For the text-containing cell, return its midpoint in (X, Y) coordinate format. 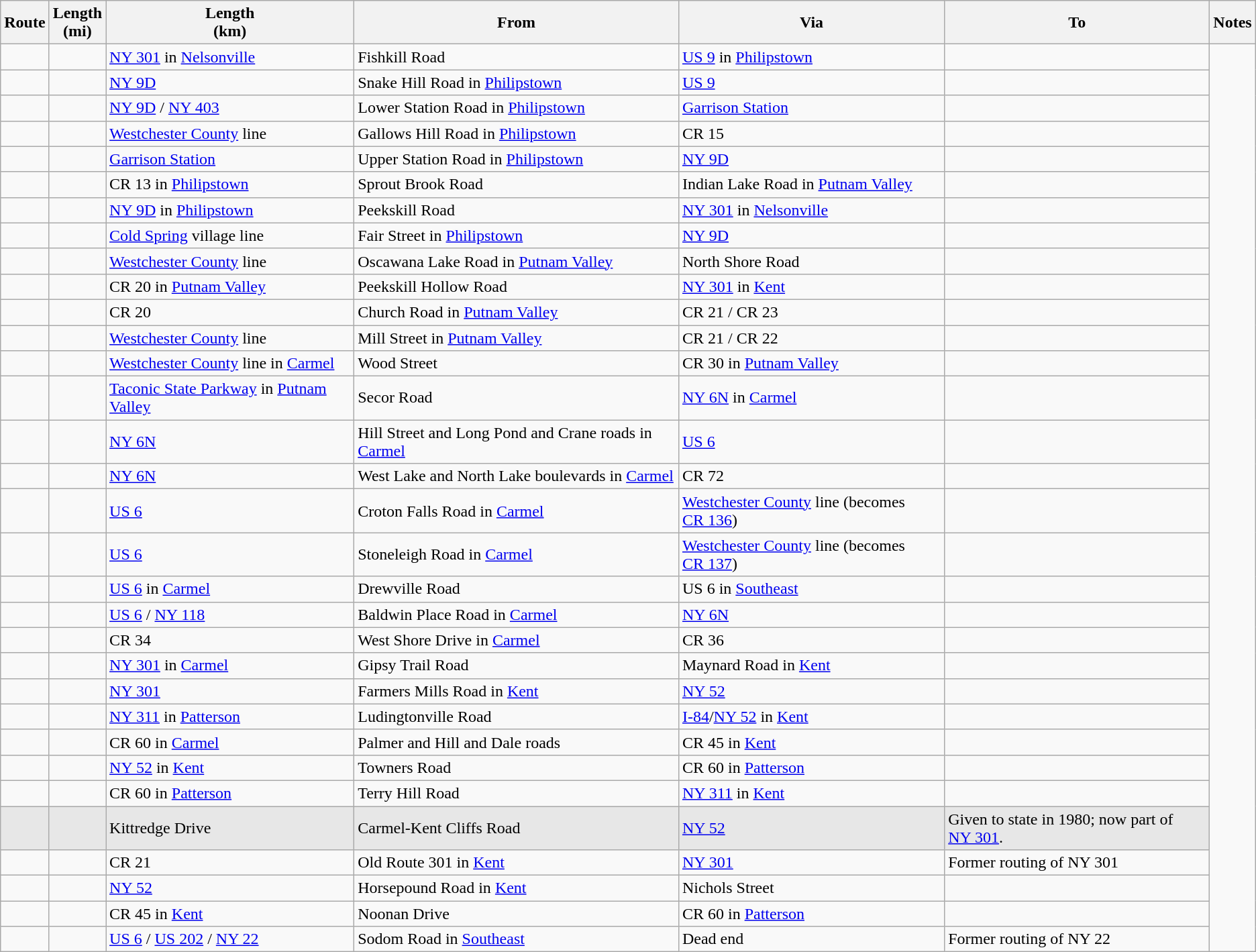
Fishkill Road (517, 57)
CR 20 (230, 312)
I-84/NY 52 in Kent (811, 717)
NY 52 in Kent (230, 768)
Church Road in Putnam Valley (517, 312)
CR 60 in Carmel (230, 742)
West Lake and North Lake boulevards in Carmel (517, 476)
NY 6N in Carmel (811, 399)
Farmers Mills Road in Kent (517, 691)
Noonan Drive (517, 914)
Horsepound Road in Kent (517, 888)
Upper Station Road in Philipstown (517, 159)
Oscawana Lake Road in Putnam Valley (517, 261)
NY 9D / NY 403 (230, 108)
Lower Station Road in Philipstown (517, 108)
US 6 / NY 118 (230, 615)
NY 9D in Philipstown (230, 210)
Wood Street (517, 364)
CR 21 / CR 22 (811, 337)
Length(km) (230, 23)
North Shore Road (811, 261)
Westchester County line (becomes CR 136) (811, 511)
Croton Falls Road in Carmel (517, 511)
CR 15 (811, 134)
Peekskill Hollow Road (517, 286)
NY 301 in Kent (811, 286)
From (517, 23)
Stoneleigh Road in Carmel (517, 554)
Carmel-Kent Cliffs Road (517, 828)
Peekskill Road (517, 210)
Secor Road (517, 399)
Baldwin Place Road in Carmel (517, 615)
Old Route 301 in Kent (517, 863)
Notes (1233, 23)
CR 21 / CR 23 (811, 312)
Ludingtonville Road (517, 717)
Indian Lake Road in Putnam Valley (811, 184)
Sprout Brook Road (517, 184)
West Shore Drive in Carmel (517, 640)
Mill Street in Putnam Valley (517, 337)
Via (811, 23)
CR 30 in Putnam Valley (811, 364)
Gallows Hill Road in Philipstown (517, 134)
Hill Street and Long Pond and Crane roads in Carmel (517, 441)
Former routing of NY 301 (1078, 863)
Length(mi) (77, 23)
Maynard Road in Kent (811, 666)
To (1078, 23)
CR 13 in Philipstown (230, 184)
NY 311 in Patterson (230, 717)
Taconic State Parkway in Putnam Valley (230, 399)
Fair Street in Philipstown (517, 235)
Palmer and Hill and Dale roads (517, 742)
US 6 in Southeast (811, 589)
Kittredge Drive (230, 828)
Towners Road (517, 768)
NY 301 in Carmel (230, 666)
Cold Spring village line (230, 235)
NY 311 in Kent (811, 793)
US 6 in Carmel (230, 589)
Sodom Road in Southeast (517, 939)
CR 21 (230, 863)
Route (25, 23)
Former routing of NY 22 (1078, 939)
Westchester County line (becomes CR 137) (811, 554)
Dead end (811, 939)
US 9 in Philipstown (811, 57)
Given to state in 1980; now part of NY 301. (1078, 828)
Terry Hill Road (517, 793)
Snake Hill Road in Philipstown (517, 83)
CR 20 in Putnam Valley (230, 286)
Drewville Road (517, 589)
CR 36 (811, 640)
CR 72 (811, 476)
US 9 (811, 83)
CR 34 (230, 640)
US 6 / US 202 / NY 22 (230, 939)
Nichols Street (811, 888)
Westchester County line in Carmel (230, 364)
Gipsy Trail Road (517, 666)
